For the text-containing cell, return its midpoint in (x, y) coordinate format. 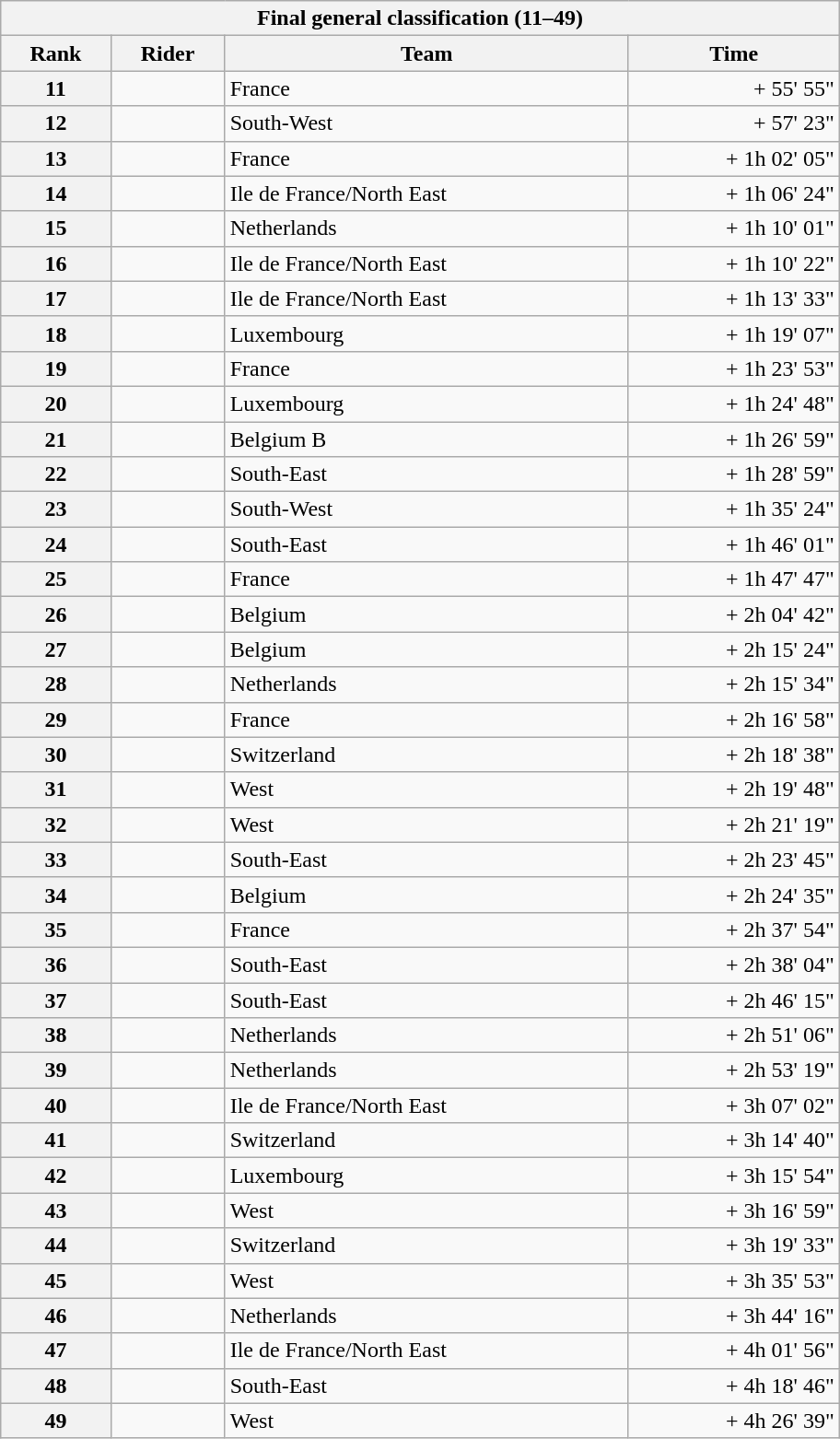
46 (55, 1316)
+ 2h 19' 48" (733, 790)
Final general classification (11–49) (420, 18)
Rider (168, 53)
+ 4h 18' 46" (733, 1386)
+ 1h 46' 01" (733, 544)
20 (55, 404)
49 (55, 1421)
13 (55, 158)
35 (55, 930)
47 (55, 1351)
14 (55, 193)
+ 1h 23' 53" (733, 369)
+ 2h 53' 19" (733, 1070)
+ 3h 35' 53" (733, 1281)
+ 2h 38' 04" (733, 965)
29 (55, 719)
+ 1h 06' 24" (733, 193)
Rank (55, 53)
+ 2h 24' 35" (733, 895)
21 (55, 439)
42 (55, 1176)
+ 2h 15' 34" (733, 684)
+ 1h 10' 22" (733, 263)
23 (55, 509)
25 (55, 579)
+ 1h 24' 48" (733, 404)
15 (55, 228)
+ 1h 35' 24" (733, 509)
11 (55, 88)
+ 2h 21' 19" (733, 825)
28 (55, 684)
16 (55, 263)
45 (55, 1281)
+ 1h 47' 47" (733, 579)
+ 3h 16' 59" (733, 1211)
44 (55, 1246)
22 (55, 474)
+ 2h 37' 54" (733, 930)
18 (55, 333)
+ 57' 23" (733, 123)
+ 3h 07' 02" (733, 1106)
Team (426, 53)
41 (55, 1141)
+ 1h 19' 07" (733, 333)
26 (55, 614)
+ 1h 26' 59" (733, 439)
+ 4h 01' 56" (733, 1351)
+ 2h 51' 06" (733, 1035)
+ 2h 46' 15" (733, 1000)
+ 1h 28' 59" (733, 474)
30 (55, 755)
+ 2h 16' 58" (733, 719)
+ 3h 19' 33" (733, 1246)
+ 1h 13' 33" (733, 298)
+ 3h 15' 54" (733, 1176)
+ 2h 15' 24" (733, 649)
27 (55, 649)
48 (55, 1386)
+ 2h 04' 42" (733, 614)
33 (55, 860)
24 (55, 544)
36 (55, 965)
+ 1h 02' 05" (733, 158)
+ 4h 26' 39" (733, 1421)
+ 1h 10' 01" (733, 228)
+ 3h 14' 40" (733, 1141)
38 (55, 1035)
+ 3h 44' 16" (733, 1316)
39 (55, 1070)
34 (55, 895)
40 (55, 1106)
17 (55, 298)
Belgium B (426, 439)
12 (55, 123)
37 (55, 1000)
43 (55, 1211)
Time (733, 53)
31 (55, 790)
32 (55, 825)
+ 2h 23' 45" (733, 860)
19 (55, 369)
+ 2h 18' 38" (733, 755)
+ 55' 55" (733, 88)
